Return [X, Y] of the center of cell containing provided text 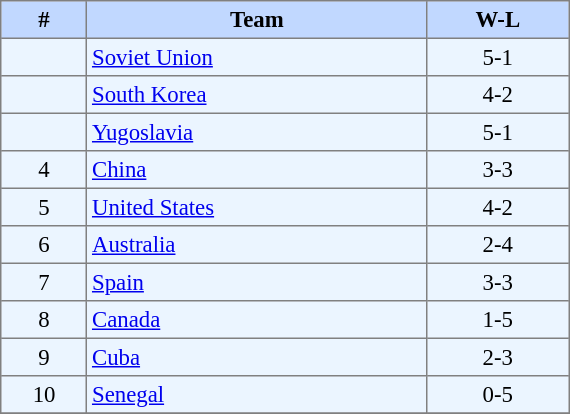
5 [44, 207]
China [257, 170]
9 [44, 357]
8 [44, 320]
2-3 [498, 357]
1-5 [498, 320]
Spain [257, 282]
Senegal [257, 395]
Yugoslavia [257, 132]
United States [257, 207]
4 [44, 170]
0-5 [498, 395]
6 [44, 245]
7 [44, 282]
South Korea [257, 95]
W-L [498, 20]
Team [257, 20]
Australia [257, 245]
Canada [257, 320]
2-4 [498, 245]
10 [44, 395]
Soviet Union [257, 57]
Cuba [257, 357]
# [44, 20]
